Capture the cell that displays the provided text and extract its [X, Y] central coordinate. 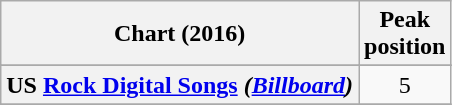
Chart (2016) [180, 34]
Peakposition [405, 34]
US Rock Digital Songs (Billboard) [180, 85]
5 [405, 85]
